From the cell containing the given text, extract its center point as (X, Y) coordinate. 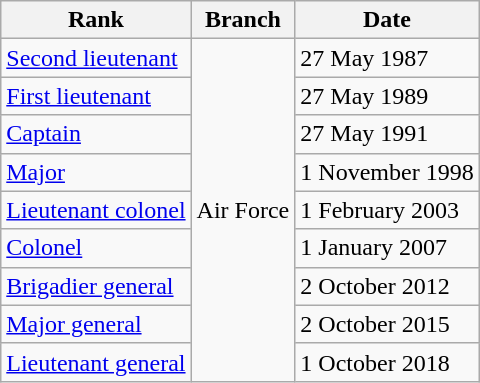
1 October 2018 (387, 362)
Date (387, 20)
27 May 1987 (387, 58)
Rank (96, 20)
Colonel (96, 248)
Brigadier general (96, 286)
Branch (243, 20)
Captain (96, 134)
2 October 2015 (387, 324)
Air Force (243, 210)
First lieutenant (96, 96)
Major general (96, 324)
Second lieutenant (96, 58)
1 November 1998 (387, 172)
27 May 1991 (387, 134)
Major (96, 172)
27 May 1989 (387, 96)
2 October 2012 (387, 286)
Lieutenant general (96, 362)
1 January 2007 (387, 248)
1 February 2003 (387, 210)
Lieutenant colonel (96, 210)
